Capture the cell that displays the provided text and extract its [X, Y] central coordinate. 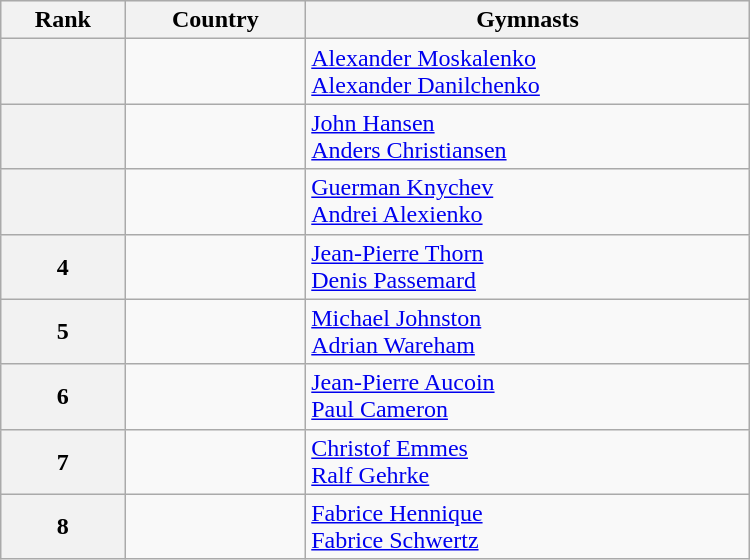
Fabrice Hennique Fabrice Schwertz [528, 526]
Christof Emmes Ralf Gehrke [528, 462]
7 [63, 462]
4 [63, 266]
Michael Johnston Adrian Wareham [528, 332]
Country [216, 20]
Jean-Pierre Aucoin Paul Cameron [528, 396]
Jean-Pierre Thorn Denis Passemard [528, 266]
John Hansen Anders Christiansen [528, 136]
8 [63, 526]
Rank [63, 20]
6 [63, 396]
5 [63, 332]
Alexander Moskalenko Alexander Danilchenko [528, 72]
Gymnasts [528, 20]
Guerman Knychev Andrei Alexienko [528, 202]
